Pinpoint the cell where the given text exists, returning its [X, Y] midpoint coordinate. 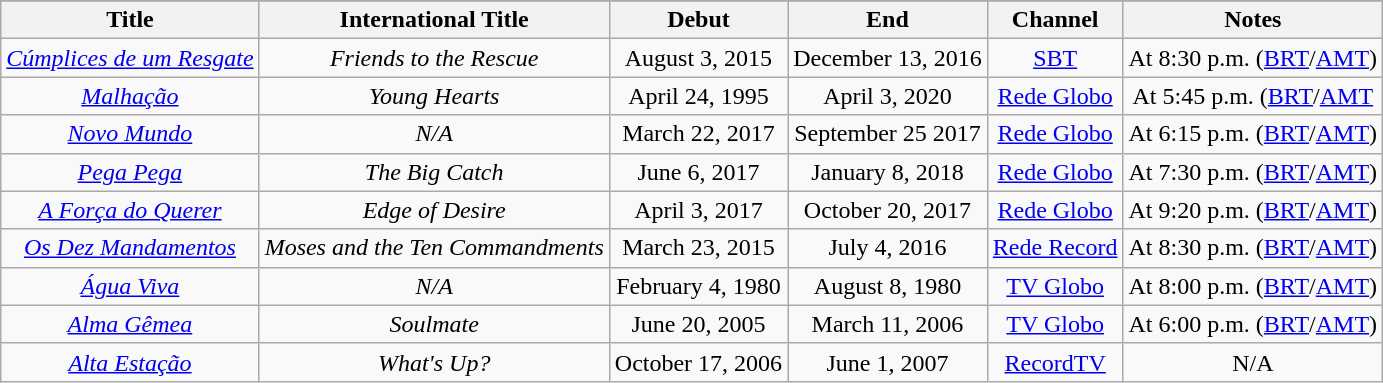
July 4, 2016 [888, 248]
End [888, 20]
Young Hearts [434, 96]
At 8:00 p.m. (BRT/AMT) [1253, 286]
February 4, 1980 [698, 286]
August 8, 1980 [888, 286]
March 23, 2015 [698, 248]
January 8, 2018 [888, 172]
Pega Pega [130, 172]
Channel [1055, 20]
Malhação [130, 96]
June 6, 2017 [698, 172]
Edge of Desire [434, 210]
International Title [434, 20]
June 20, 2005 [698, 324]
At 7:30 p.m. (BRT/AMT) [1253, 172]
Notes [1253, 20]
At 9:20 p.m. (BRT/AMT) [1253, 210]
Debut [698, 20]
At 6:15 p.m. (BRT/AMT) [1253, 134]
Rede Record [1055, 248]
April 3, 2017 [698, 210]
At 5:45 p.m. (BRT/AMT [1253, 96]
March 11, 2006 [888, 324]
Novo Mundo [130, 134]
June 1, 2007 [888, 362]
Friends to the Rescue [434, 58]
April 3, 2020 [888, 96]
RecordTV [1055, 362]
December 13, 2016 [888, 58]
Alma Gêmea [130, 324]
Água Viva [130, 286]
At 6:00 p.m. (BRT/AMT) [1253, 324]
Moses and the Ten Commandments [434, 248]
Soulmate [434, 324]
Alta Estação [130, 362]
Cúmplices de um Resgate [130, 58]
Os Dez Mandamentos [130, 248]
October 17, 2006 [698, 362]
SBT [1055, 58]
September 25 2017 [888, 134]
Title [130, 20]
August 3, 2015 [698, 58]
The Big Catch [434, 172]
April 24, 1995 [698, 96]
What's Up? [434, 362]
March 22, 2017 [698, 134]
A Força do Querer [130, 210]
October 20, 2017 [888, 210]
